Extract the (X, Y) coordinate from the center of the cell holding the provided text.  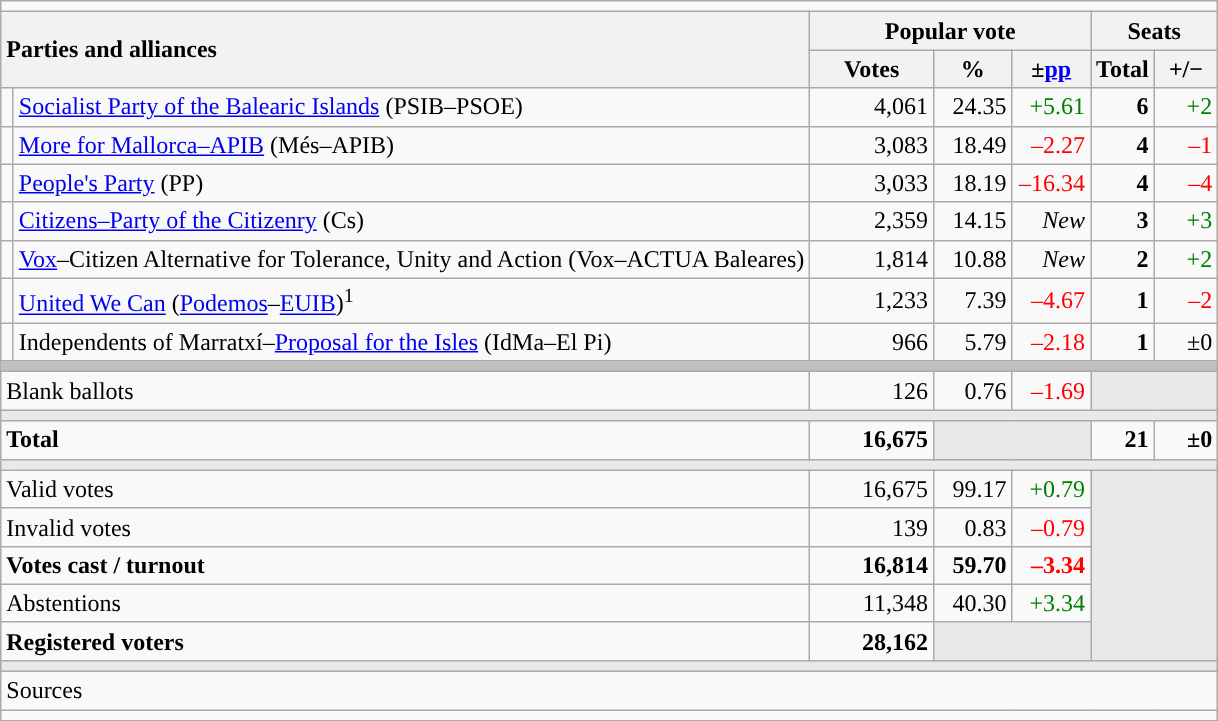
±pp (1052, 69)
Blank ballots (406, 391)
% (972, 69)
Sources (610, 691)
5.79 (972, 342)
Seats (1154, 31)
–0.79 (1052, 527)
–1.69 (1052, 391)
18.49 (972, 145)
Invalid votes (406, 527)
2 (1123, 259)
3 (1123, 221)
–2.18 (1052, 342)
28,162 (872, 641)
1,814 (872, 259)
3,033 (872, 183)
–3.34 (1052, 565)
0.76 (972, 391)
Parties and alliances (406, 50)
Votes cast / turnout (406, 565)
–16.34 (1052, 183)
+0.79 (1052, 489)
Valid votes (406, 489)
126 (872, 391)
Popular vote (950, 31)
6 (1123, 107)
14.15 (972, 221)
4,061 (872, 107)
7.39 (972, 300)
21 (1123, 440)
966 (872, 342)
People's Party (PP) (412, 183)
2,359 (872, 221)
Votes (872, 69)
Vox–Citizen Alternative for Tolerance, Unity and Action (Vox–ACTUA Baleares) (412, 259)
United We Can (Podemos–EUIB)1 (412, 300)
16,814 (872, 565)
3,083 (872, 145)
11,348 (872, 603)
+5.61 (1052, 107)
–4.67 (1052, 300)
–4 (1186, 183)
–2 (1186, 300)
+/− (1186, 69)
Socialist Party of the Balearic Islands (PSIB–PSOE) (412, 107)
+3 (1186, 221)
40.30 (972, 603)
More for Mallorca–APIB (Més–APIB) (412, 145)
–1 (1186, 145)
99.17 (972, 489)
139 (872, 527)
1,233 (872, 300)
+3.34 (1052, 603)
18.19 (972, 183)
0.83 (972, 527)
–2.27 (1052, 145)
Independents of Marratxí–Proposal for the Isles (IdMa–El Pi) (412, 342)
Abstentions (406, 603)
10.88 (972, 259)
Citizens–Party of the Citizenry (Cs) (412, 221)
24.35 (972, 107)
Registered voters (406, 641)
59.70 (972, 565)
